Provide the (X, Y) coordinate of the cell's center where the given text is located.  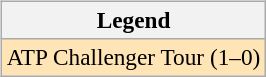
ATP Challenger Tour (1–0) (133, 57)
Legend (133, 20)
